Determine the (x, y) coordinate at the center of the cell enclosing the given text.  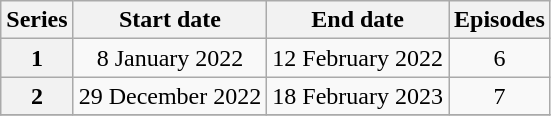
End date (358, 20)
Start date (170, 20)
8 January 2022 (170, 58)
29 December 2022 (170, 96)
18 February 2023 (358, 96)
7 (499, 96)
Episodes (499, 20)
2 (37, 96)
1 (37, 58)
12 February 2022 (358, 58)
Series (37, 20)
6 (499, 58)
